Return the (X, Y) coordinate for the center point of the cell that contains the specified text.  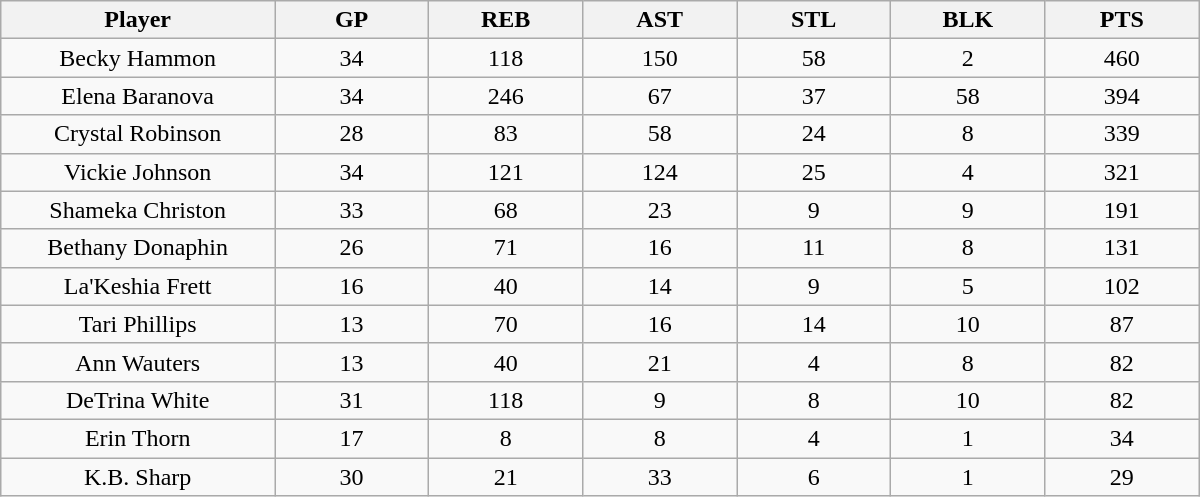
24 (814, 134)
87 (1122, 324)
321 (1122, 172)
5 (968, 286)
102 (1122, 286)
26 (352, 248)
37 (814, 96)
68 (506, 210)
124 (660, 172)
29 (1122, 477)
Erin Thorn (138, 438)
Becky Hammon (138, 58)
BLK (968, 20)
67 (660, 96)
25 (814, 172)
246 (506, 96)
150 (660, 58)
AST (660, 20)
Shameka Christon (138, 210)
83 (506, 134)
GP (352, 20)
Elena Baranova (138, 96)
339 (1122, 134)
394 (1122, 96)
2 (968, 58)
DeTrina White (138, 400)
191 (1122, 210)
460 (1122, 58)
STL (814, 20)
6 (814, 477)
71 (506, 248)
Vickie Johnson (138, 172)
Bethany Donaphin (138, 248)
PTS (1122, 20)
131 (1122, 248)
Tari Phillips (138, 324)
Player (138, 20)
31 (352, 400)
70 (506, 324)
23 (660, 210)
Ann Wauters (138, 362)
28 (352, 134)
11 (814, 248)
La'Keshia Frett (138, 286)
17 (352, 438)
K.B. Sharp (138, 477)
30 (352, 477)
REB (506, 20)
Crystal Robinson (138, 134)
121 (506, 172)
